Extract the [X, Y] coordinate from the center of the cell holding the provided text.  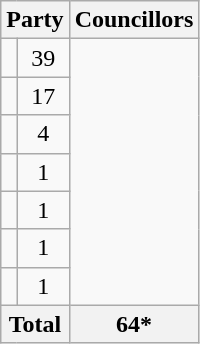
17 [43, 96]
Total [35, 324]
Party [35, 20]
Councillors [134, 20]
39 [43, 58]
64* [134, 324]
4 [43, 134]
